Output the (X, Y) coordinate of the center of the cell containing the given text.  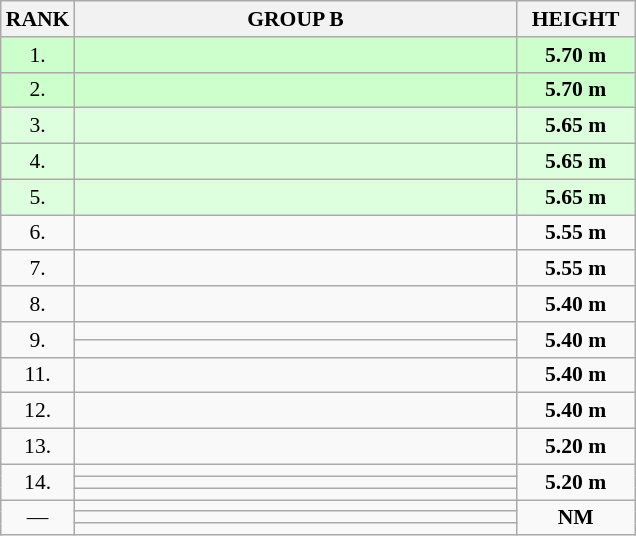
3. (38, 126)
8. (38, 304)
GROUP B (295, 19)
NM (576, 518)
7. (38, 269)
4. (38, 162)
14. (38, 482)
5. (38, 197)
13. (38, 447)
1. (38, 55)
2. (38, 90)
HEIGHT (576, 19)
9. (38, 340)
11. (38, 375)
RANK (38, 19)
6. (38, 233)
— (38, 518)
12. (38, 411)
